Return the (X, Y) coordinate for the center point of the cell that contains the specified text.  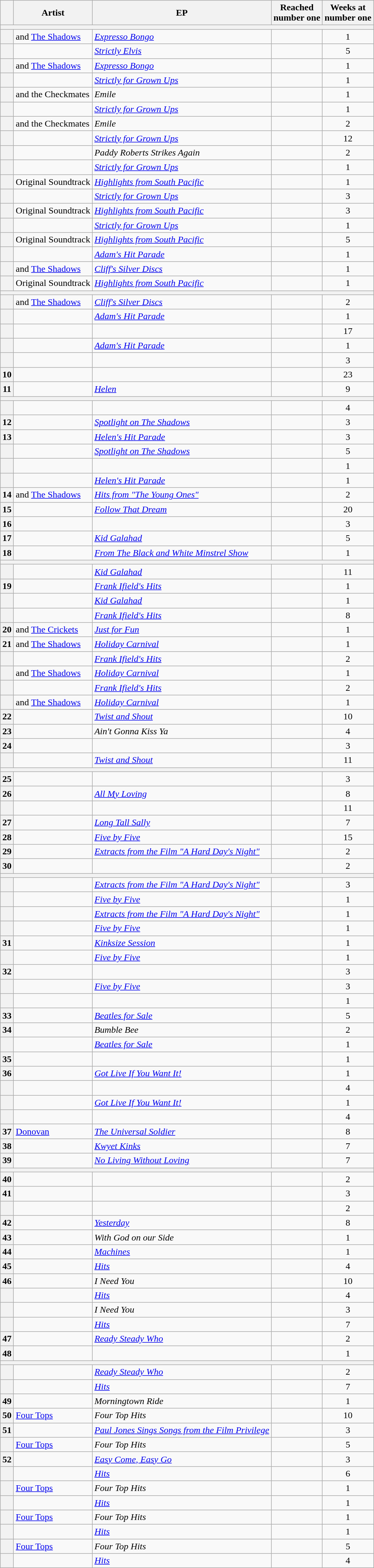
30 (7, 866)
25 (7, 779)
44 (7, 1252)
Paul Jones Sings Songs from the Film Privilege (181, 1430)
50 (7, 1416)
38 (7, 1146)
All My Loving (181, 793)
22 (7, 717)
6 (348, 1473)
Kwyet Kinks (181, 1146)
From The Black and White Minstrel Show (181, 553)
Easy Come, Easy Go (181, 1459)
Artist (53, 13)
16 (7, 524)
Yesterday (181, 1223)
14 (7, 495)
42 (7, 1223)
With God on our Side (181, 1237)
26 (7, 793)
Donovan (53, 1131)
Helen (181, 389)
Reachednumber one (297, 13)
No Living Without Loving (181, 1160)
52 (7, 1459)
24 (7, 746)
27 (7, 822)
39 (7, 1160)
13 (7, 437)
31 (7, 943)
Long Tall Sally (181, 822)
Ain't Gonna Kiss Ya (181, 731)
40 (7, 1179)
Kinksize Session (181, 943)
Hits from "The Young Ones" (181, 495)
18 (7, 553)
and The Crickets (53, 630)
51 (7, 1430)
Machines (181, 1252)
9 (348, 389)
32 (7, 972)
21 (7, 644)
35 (7, 1059)
19 (7, 586)
48 (7, 1353)
41 (7, 1194)
43 (7, 1237)
Follow That Dream (181, 509)
29 (7, 852)
46 (7, 1281)
Morningtown Ride (181, 1401)
EP (181, 13)
47 (7, 1339)
28 (7, 837)
37 (7, 1131)
Paddy Roberts Strikes Again (181, 152)
Just for Fun (181, 630)
Weeks atnumber one (348, 13)
Strictly Elvis (181, 51)
36 (7, 1074)
Bumble Bee (181, 1030)
49 (7, 1401)
45 (7, 1266)
The Universal Soldier (181, 1131)
34 (7, 1030)
33 (7, 1015)
